Pinpoint the cell where the given text exists, returning its [x, y] midpoint coordinate. 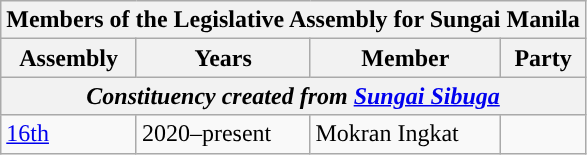
Years [223, 58]
Party [544, 58]
2020–present [223, 134]
Members of the Legislative Assembly for Sungai Manila [294, 20]
Mokran Ingkat [406, 134]
Member [406, 58]
Assembly [69, 58]
16th [69, 134]
Constituency created from Sungai Sibuga [294, 96]
